Identify which cell holds the provided text, then report its [X, Y] central coordinate. 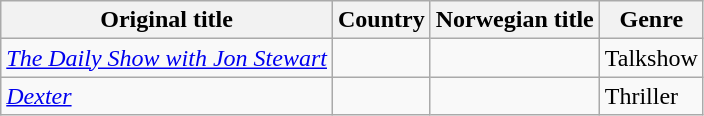
Country [381, 20]
Original title [167, 20]
Genre [651, 20]
The Daily Show with Jon Stewart [167, 58]
Thriller [651, 96]
Norwegian title [514, 20]
Talkshow [651, 58]
Dexter [167, 96]
